Extract the (x, y) coordinate from the center of the cell holding the provided text.  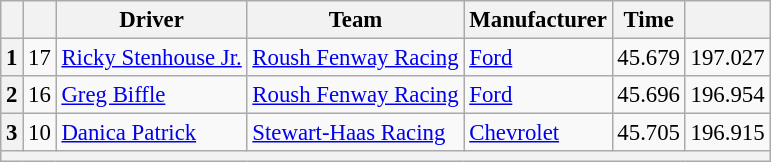
45.679 (648, 58)
196.915 (728, 133)
3 (12, 133)
197.027 (728, 58)
1 (12, 58)
45.705 (648, 133)
Danica Patrick (152, 133)
17 (40, 58)
Chevrolet (538, 133)
2 (12, 95)
Stewart-Haas Racing (356, 133)
Ricky Stenhouse Jr. (152, 58)
Driver (152, 20)
45.696 (648, 95)
196.954 (728, 95)
Greg Biffle (152, 95)
Time (648, 20)
10 (40, 133)
Team (356, 20)
Manufacturer (538, 20)
16 (40, 95)
